Search for the cell housing the specified text and yield its [x, y] center coordinate. 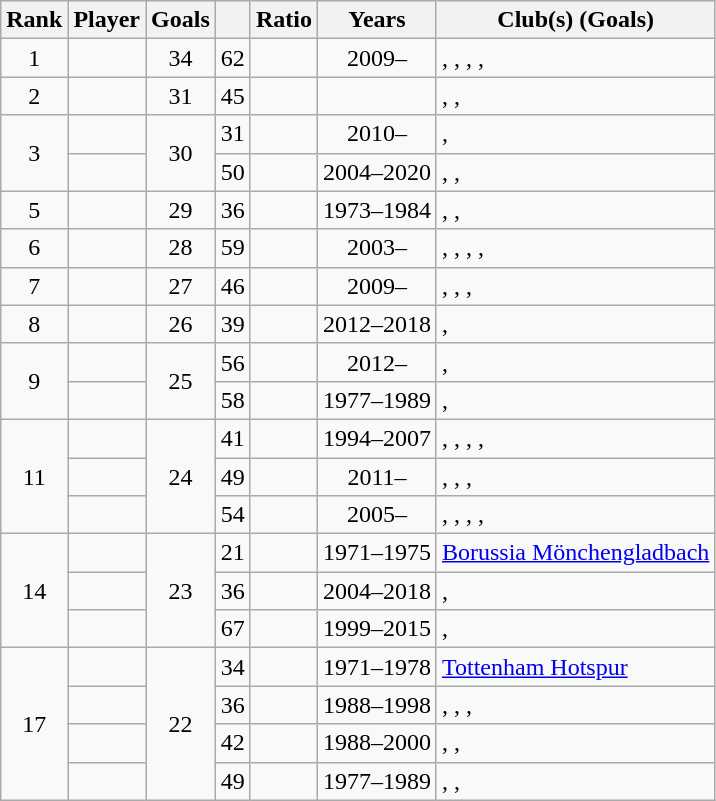
Club(s) (Goals) [575, 20]
62 [232, 58]
26 [181, 324]
67 [232, 629]
42 [232, 743]
50 [232, 172]
25 [181, 381]
29 [181, 210]
45 [232, 96]
1971–1975 [376, 553]
54 [232, 515]
8 [34, 324]
2003– [376, 248]
Player [107, 20]
58 [232, 400]
2 [34, 96]
23 [181, 591]
Borussia Mönchengladbach [575, 553]
1999–2015 [376, 629]
Ratio [284, 20]
1988–2000 [376, 743]
46 [232, 286]
17 [34, 724]
1 [34, 58]
24 [181, 476]
Tottenham Hotspur [575, 667]
1973–1984 [376, 210]
14 [34, 591]
7 [34, 286]
2012–2018 [376, 324]
28 [181, 248]
2005– [376, 515]
1988–1998 [376, 705]
2011– [376, 477]
6 [34, 248]
2012– [376, 362]
3 [34, 153]
Years [376, 20]
21 [232, 553]
2010– [376, 134]
56 [232, 362]
27 [181, 286]
41 [232, 438]
59 [232, 248]
1971–1978 [376, 667]
1994–2007 [376, 438]
5 [34, 210]
11 [34, 476]
2004–2020 [376, 172]
22 [181, 724]
9 [34, 381]
Rank [34, 20]
30 [181, 153]
39 [232, 324]
2004–2018 [376, 591]
Goals [181, 20]
